Find where the given text appears and provide that cell's center as (X, Y) coordinate. 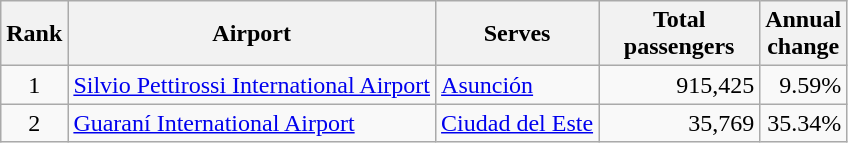
1 (34, 85)
Rank (34, 34)
35.34% (804, 123)
Guaraní International Airport (252, 123)
Silvio Pettirossi International Airport (252, 85)
Annualchange (804, 34)
Ciudad del Este (518, 123)
915,425 (680, 85)
Asunción (518, 85)
Airport (252, 34)
Serves (518, 34)
35,769 (680, 123)
Totalpassengers (680, 34)
9.59% (804, 85)
2 (34, 123)
